Find where the given text appears and provide that cell's center as (X, Y) coordinate. 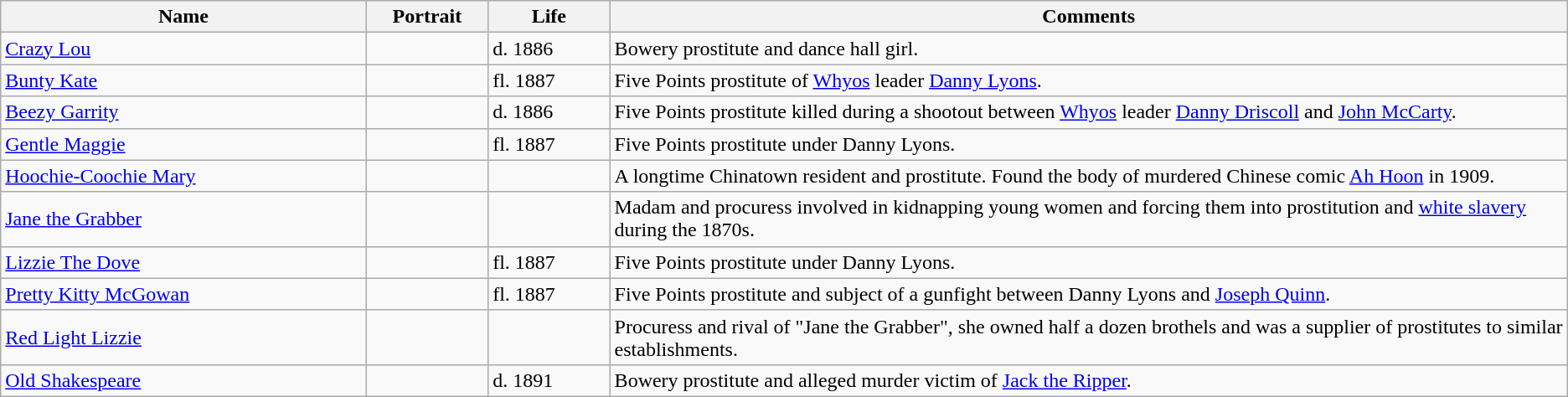
Five Points prostitute of Whyos leader Danny Lyons. (1089, 80)
Beezy Garrity (183, 112)
Red Light Lizzie (183, 337)
Procuress and rival of "Jane the Grabber", she owned half a dozen brothels and was a supplier of prostitutes to similar establishments. (1089, 337)
Jane the Grabber (183, 219)
Five Points prostitute and subject of a gunfight between Danny Lyons and Joseph Quinn. (1089, 294)
Madam and procuress involved in kidnapping young women and forcing them into prostitution and white slavery during the 1870s. (1089, 219)
Comments (1089, 17)
Hoochie-Coochie Mary (183, 176)
Crazy Lou (183, 49)
Old Shakespeare (183, 380)
Bowery prostitute and alleged murder victim of Jack the Ripper. (1089, 380)
d. 1891 (549, 380)
A longtime Chinatown resident and prostitute. Found the body of murdered Chinese comic Ah Hoon in 1909. (1089, 176)
Lizzie The Dove (183, 262)
Bowery prostitute and dance hall girl. (1089, 49)
Gentle Maggie (183, 144)
Life (549, 17)
Five Points prostitute killed during a shootout between Whyos leader Danny Driscoll and John McCarty. (1089, 112)
Name (183, 17)
Pretty Kitty McGowan (183, 294)
Bunty Kate (183, 80)
Portrait (427, 17)
